Provide the [x, y] coordinate of the cell's center where the given text is located.  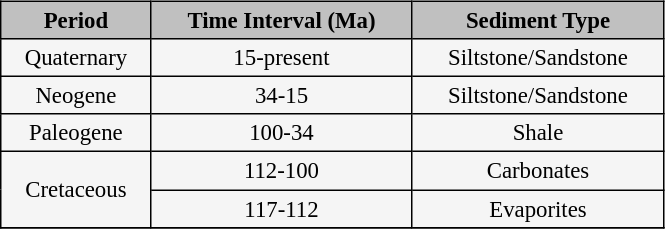
Time Interval (Ma) [281, 21]
34-15 [281, 96]
Carbonates [538, 171]
Quaternary [76, 58]
Evaporites [538, 209]
112-100 [281, 171]
Period [76, 21]
Sediment Type [538, 21]
Shale [538, 133]
15-present [281, 58]
Paleogene [76, 133]
Cretaceous [76, 190]
Neogene [76, 96]
117-112 [281, 209]
100-34 [281, 133]
